Extract the (X, Y) coordinate from the center of the cell holding the provided text.  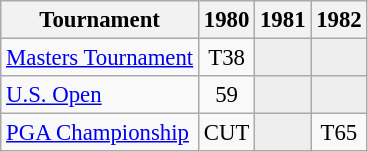
1982 (339, 20)
1980 (227, 20)
59 (227, 95)
1981 (283, 20)
Tournament (100, 20)
T65 (339, 133)
T38 (227, 58)
PGA Championship (100, 133)
U.S. Open (100, 95)
Masters Tournament (100, 58)
CUT (227, 133)
